Pinpoint the cell where the given text exists, returning its (X, Y) midpoint coordinate. 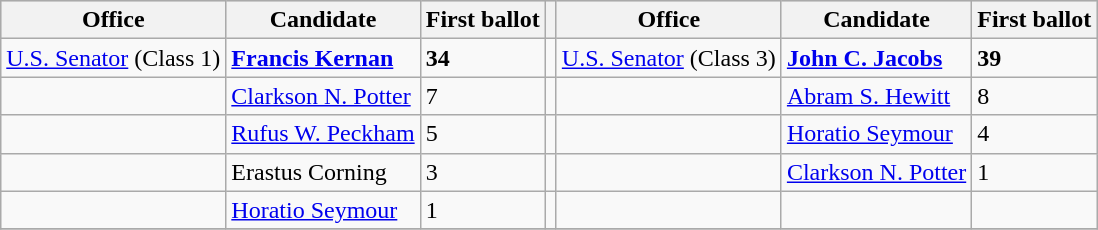
8 (1034, 96)
John C. Jacobs (876, 58)
U.S. Senator (Class 3) (668, 58)
39 (1034, 58)
Abram S. Hewitt (876, 96)
7 (482, 96)
4 (1034, 134)
5 (482, 134)
34 (482, 58)
U.S. Senator (Class 1) (114, 58)
Rufus W. Peckham (323, 134)
3 (482, 172)
Erastus Corning (323, 172)
Francis Kernan (323, 58)
